Scan for the cell matching the given text and deliver its [X, Y] coordinate at center. 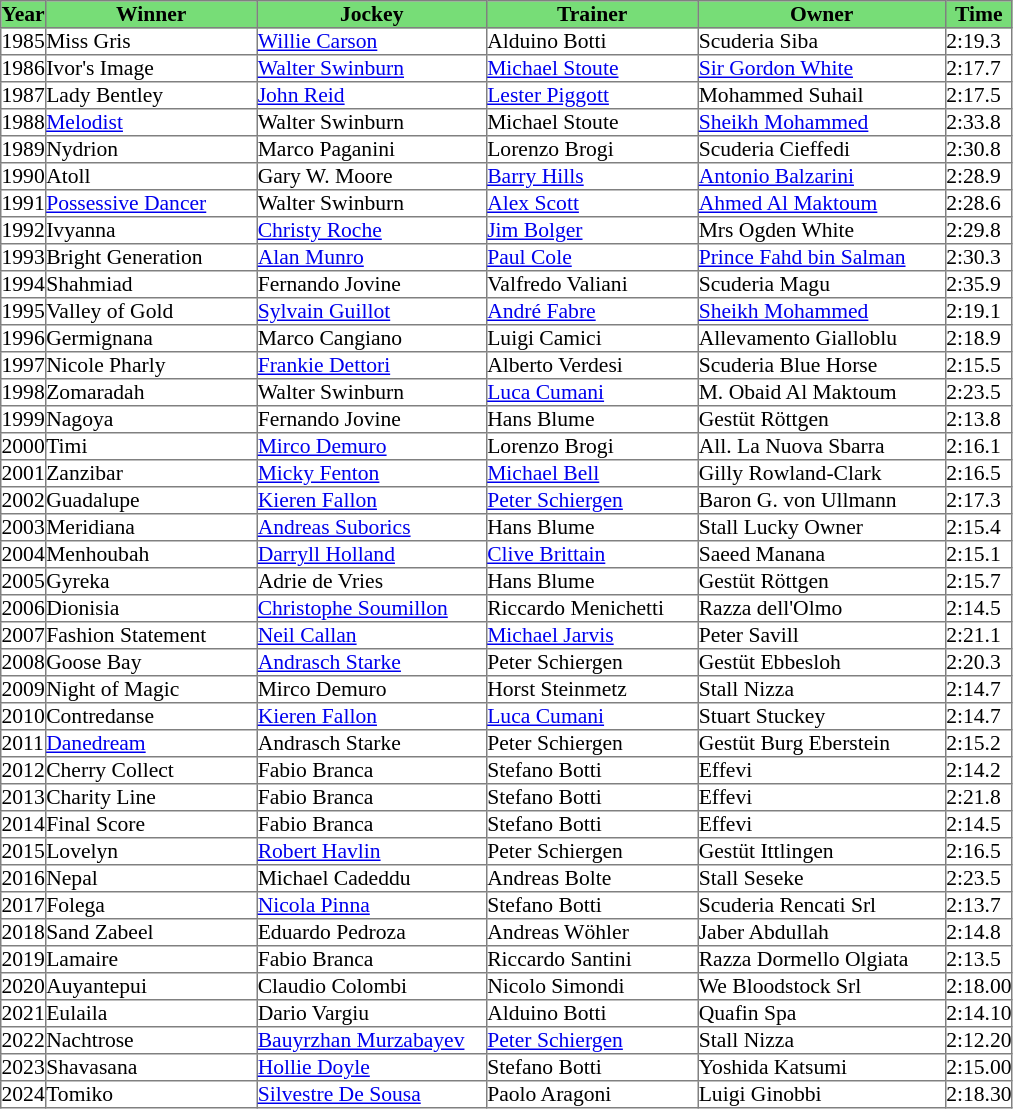
Gestüt Burg Eberstein [822, 744]
Bright Generation [151, 258]
2:17.7 [978, 68]
Quafin Spa [822, 1014]
Michael Bell [592, 474]
Timi [151, 446]
2:14.8 [978, 932]
2009 [24, 690]
1988 [24, 122]
2:14.2 [978, 770]
2:15.5 [978, 366]
Hollie Doyle [372, 1068]
Claudio Colombi [372, 986]
Gestüt Ebbesloh [822, 662]
Luigi Camici [592, 338]
Yoshida Katsumi [822, 1068]
Cherry Collect [151, 770]
Darryll Holland [372, 554]
Neil Callan [372, 636]
Gyreka [151, 582]
Andreas Bolte [592, 878]
2006 [24, 608]
Michael Cadeddu [372, 878]
2:13.8 [978, 420]
2014 [24, 824]
Shahmiad [151, 284]
We Bloodstock Srl [822, 986]
Guadalupe [151, 500]
Marco Cangiano [372, 338]
Jockey [372, 14]
Ivyanna [151, 230]
Atoll [151, 176]
2:19.3 [978, 42]
Fashion Statement [151, 636]
2011 [24, 744]
2:18.00 [978, 986]
1993 [24, 258]
1996 [24, 338]
Folega [151, 906]
John Reid [372, 96]
2002 [24, 500]
Owner [822, 14]
Ivor's Image [151, 68]
Alex Scott [592, 204]
Eulaila [151, 1014]
M. Obaid Al Maktoum [822, 392]
Lamaire [151, 960]
2:12.20 [978, 1040]
Alan Munro [372, 258]
2:30.8 [978, 150]
Nicole Pharly [151, 366]
1986 [24, 68]
1999 [24, 420]
Menhoubah [151, 554]
2:14.10 [978, 1014]
All. La Nuova Sbarra [822, 446]
Stall Seseke [822, 878]
2:28.9 [978, 176]
Riccardo Santini [592, 960]
Lovelyn [151, 852]
2022 [24, 1040]
Alberto Verdesi [592, 366]
2018 [24, 932]
Nicolo Simondi [592, 986]
2024 [24, 1094]
1992 [24, 230]
Andreas Wöhler [592, 932]
2007 [24, 636]
2:35.9 [978, 284]
2:15.2 [978, 744]
Sand Zabeel [151, 932]
Riccardo Menichetti [592, 608]
Robert Havlin [372, 852]
2020 [24, 986]
2:15.1 [978, 554]
1989 [24, 150]
Frankie Dettori [372, 366]
2013 [24, 798]
2005 [24, 582]
1995 [24, 312]
2016 [24, 878]
2:17.5 [978, 96]
Nydrion [151, 150]
2004 [24, 554]
1985 [24, 42]
1998 [24, 392]
Nachtrose [151, 1040]
Nagoya [151, 420]
Goose Bay [151, 662]
1997 [24, 366]
2:18.30 [978, 1094]
1991 [24, 204]
Clive Brittain [592, 554]
Nicola Pinna [372, 906]
2008 [24, 662]
Razza Dormello Olgiata [822, 960]
2010 [24, 716]
Nepal [151, 878]
Stuart Stuckey [822, 716]
2017 [24, 906]
Dario Vargiu [372, 1014]
Lester Piggott [592, 96]
Sir Gordon White [822, 68]
Mrs Ogden White [822, 230]
Danedream [151, 744]
Barry Hills [592, 176]
Eduardo Pedroza [372, 932]
2:29.8 [978, 230]
Bauyrzhan Murzabayev [372, 1040]
Possessive Dancer [151, 204]
2:18.9 [978, 338]
Baron G. von Ullmann [822, 500]
2:33.8 [978, 122]
2021 [24, 1014]
Micky Fenton [372, 474]
Paul Cole [592, 258]
Charity Line [151, 798]
André Fabre [592, 312]
Valley of Gold [151, 312]
Meridiana [151, 528]
Antonio Balzarini [822, 176]
1994 [24, 284]
2:21.8 [978, 798]
Valfredo Valiani [592, 284]
Sylvain Guillot [372, 312]
2:15.7 [978, 582]
Auyantepui [151, 986]
Shavasana [151, 1068]
2003 [24, 528]
Prince Fahd bin Salman [822, 258]
2000 [24, 446]
2:16.1 [978, 446]
2:19.1 [978, 312]
Marco Paganini [372, 150]
Winner [151, 14]
2019 [24, 960]
2:13.5 [978, 960]
Scuderia Blue Horse [822, 366]
Final Score [151, 824]
Scuderia Siba [822, 42]
Ahmed Al Maktoum [822, 204]
2023 [24, 1068]
2:20.3 [978, 662]
Stall Lucky Owner [822, 528]
Allevamento Gialloblu [822, 338]
2:17.3 [978, 500]
Razza dell'Olmo [822, 608]
Scuderia Cieffedi [822, 150]
Contredanse [151, 716]
2001 [24, 474]
Gilly Rowland-Clark [822, 474]
Willie Carson [372, 42]
Jaber Abdullah [822, 932]
2015 [24, 852]
Adrie de Vries [372, 582]
Night of Magic [151, 690]
Time [978, 14]
Gestüt Ittlingen [822, 852]
Year [24, 14]
Trainer [592, 14]
2:21.1 [978, 636]
Christophe Soumillon [372, 608]
2:15.00 [978, 1068]
Jim Bolger [592, 230]
Mohammed Suhail [822, 96]
Paolo Aragoni [592, 1094]
Silvestre De Sousa [372, 1094]
Miss Gris [151, 42]
Gary W. Moore [372, 176]
Andreas Suborics [372, 528]
1990 [24, 176]
Dionisia [151, 608]
Melodist [151, 122]
Zomaradah [151, 392]
2:13.7 [978, 906]
Tomiko [151, 1094]
Luigi Ginobbi [822, 1094]
Horst Steinmetz [592, 690]
2:28.6 [978, 204]
1987 [24, 96]
Saeed Manana [822, 554]
Christy Roche [372, 230]
Scuderia Magu [822, 284]
Scuderia Rencati Srl [822, 906]
Peter Savill [822, 636]
2:15.4 [978, 528]
2012 [24, 770]
Michael Jarvis [592, 636]
Zanzibar [151, 474]
Lady Bentley [151, 96]
Germignana [151, 338]
2:30.3 [978, 258]
